Extract the (x, y) coordinate from the center of the cell holding the provided text.  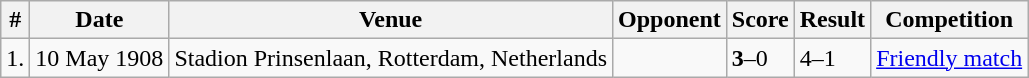
10 May 1908 (100, 58)
Friendly match (950, 58)
Competition (950, 20)
1. (16, 58)
3–0 (760, 58)
Venue (391, 20)
# (16, 20)
Result (832, 20)
4–1 (832, 58)
Date (100, 20)
Opponent (670, 20)
Score (760, 20)
Stadion Prinsenlaan, Rotterdam, Netherlands (391, 58)
